Detect which cell encompasses the target text, then output its (x, y) center coordinate. 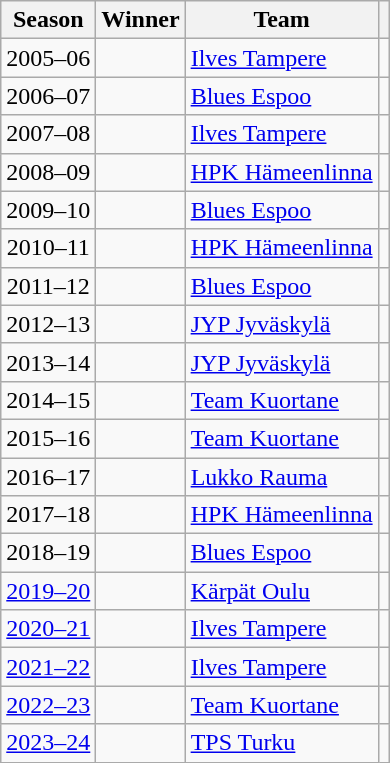
2021–22 (48, 667)
Kärpät Oulu (282, 591)
Winner (140, 20)
Lukko Rauma (282, 477)
2016–17 (48, 477)
2013–14 (48, 362)
2012–13 (48, 324)
2010–11 (48, 248)
2017–18 (48, 515)
2014–15 (48, 400)
Season (48, 20)
2006–07 (48, 96)
2022–23 (48, 705)
2020–21 (48, 629)
2011–12 (48, 286)
2008–09 (48, 172)
TPS Turku (282, 743)
2018–19 (48, 553)
2019–20 (48, 591)
2005–06 (48, 58)
2009–10 (48, 210)
Team (282, 20)
2007–08 (48, 134)
2015–16 (48, 438)
2023–24 (48, 743)
